Return (x, y) of the center of cell containing provided text 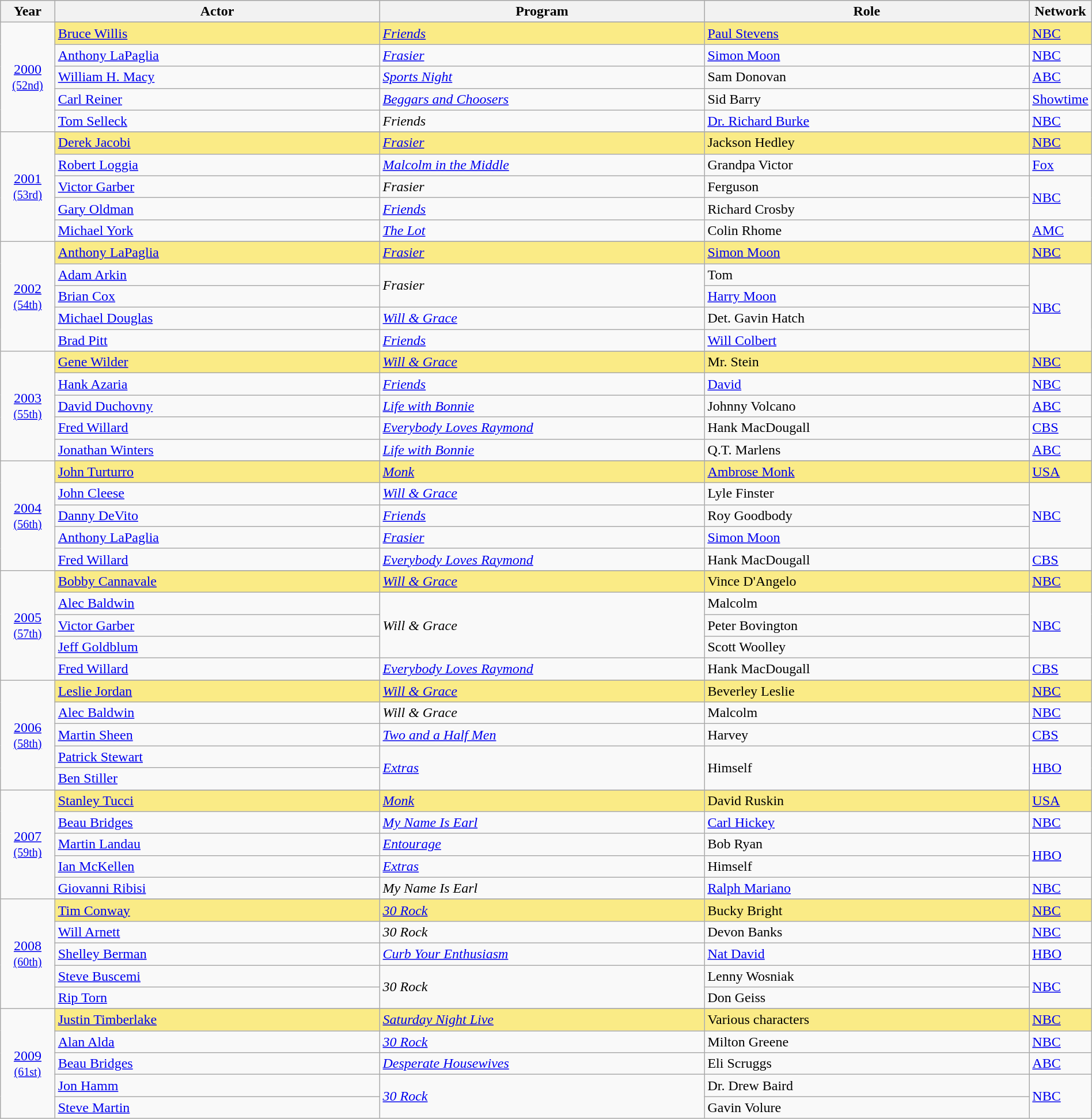
Bob Ryan (867, 844)
Mr. Stein (867, 362)
Beverley Leslie (867, 691)
Adam Arkin (217, 275)
Vince D'Angelo (867, 581)
Ian McKellen (217, 866)
2007(59th) (28, 844)
Curb Your Enthusiasm (542, 954)
Fox (1060, 165)
William H. Macy (217, 77)
Hank Azaria (217, 384)
Patrick Stewart (217, 757)
Year (28, 12)
Q.T. Marlens (867, 450)
Tim Conway (217, 910)
Carl Reiner (217, 99)
Showtime (1060, 99)
Will Arnett (217, 932)
Michael York (217, 230)
Jon Hamm (217, 1086)
John Turturro (217, 472)
Bruce Willis (217, 33)
2006(58th) (28, 735)
Steve Martin (217, 1107)
Harry Moon (867, 297)
Program (542, 12)
Robert Loggia (217, 165)
Tom (867, 275)
Desperate Housewives (542, 1064)
Giovanni Ribisi (217, 888)
Lenny Wosniak (867, 976)
Ferguson (867, 187)
Derek Jacobi (217, 143)
Shelley Berman (217, 954)
Justin Timberlake (217, 1020)
Brad Pitt (217, 340)
Tom Selleck (217, 121)
Bobby Cannavale (217, 581)
Ben Stiller (217, 779)
2002(54th) (28, 296)
Beggars and Choosers (542, 99)
Sports Night (542, 77)
Jackson Hedley (867, 143)
Don Geiss (867, 998)
Saturday Night Live (542, 1020)
Dr. Drew Baird (867, 1086)
Colin Rhome (867, 230)
Sam Donovan (867, 77)
Gary Oldman (217, 208)
Martin Landau (217, 844)
Sid Barry (867, 99)
Lyle Finster (867, 494)
Danny DeVito (217, 515)
Gene Wilder (217, 362)
Jonathan Winters (217, 450)
2009(61st) (28, 1064)
Scott Woolley (867, 647)
Ambrose Monk (867, 472)
Malcolm in the Middle (542, 165)
Two and a Half Men (542, 735)
Steve Buscemi (217, 976)
David Ruskin (867, 801)
2008(60th) (28, 954)
Rip Torn (217, 998)
2003(55th) (28, 406)
Gavin Volure (867, 1107)
Entourage (542, 844)
Carl Hickey (867, 822)
David (867, 384)
Will Colbert (867, 340)
Dr. Richard Burke (867, 121)
Leslie Jordan (217, 691)
Milton Greene (867, 1042)
Nat David (867, 954)
2004(56th) (28, 515)
Johnny Volcano (867, 406)
Stanley Tucci (217, 801)
2000(52nd) (28, 77)
Martin Sheen (217, 735)
Bucky Bright (867, 910)
Role (867, 12)
Actor (217, 12)
Det. Gavin Hatch (867, 318)
The Lot (542, 230)
Roy Goodbody (867, 515)
Brian Cox (217, 297)
2001(53rd) (28, 187)
Michael Douglas (217, 318)
AMC (1060, 230)
Jeff Goldblum (217, 647)
Various characters (867, 1020)
Harvey (867, 735)
Peter Bovington (867, 625)
Eli Scruggs (867, 1064)
Richard Crosby (867, 208)
John Cleese (217, 494)
Devon Banks (867, 932)
Ralph Mariano (867, 888)
Alan Alda (217, 1042)
Paul Stevens (867, 33)
2005(57th) (28, 625)
Grandpa Victor (867, 165)
David Duchovny (217, 406)
Network (1060, 12)
